Find where the given text appears and provide that cell's center as (X, Y) coordinate. 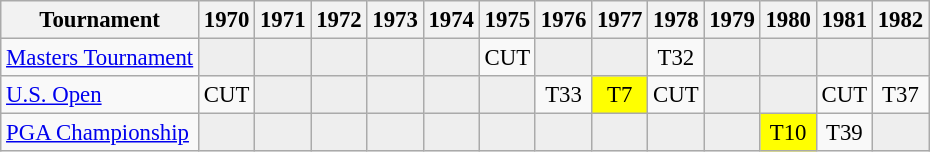
1980 (788, 20)
1976 (563, 20)
1974 (451, 20)
PGA Championship (100, 133)
T7 (620, 95)
T33 (563, 95)
1981 (844, 20)
T37 (900, 95)
1977 (620, 20)
T39 (844, 133)
Tournament (100, 20)
1973 (395, 20)
1978 (676, 20)
T10 (788, 133)
1971 (283, 20)
1970 (227, 20)
1979 (732, 20)
1982 (900, 20)
1975 (507, 20)
U.S. Open (100, 95)
1972 (339, 20)
T32 (676, 58)
Masters Tournament (100, 58)
